Return (x, y) of the center of cell containing provided text 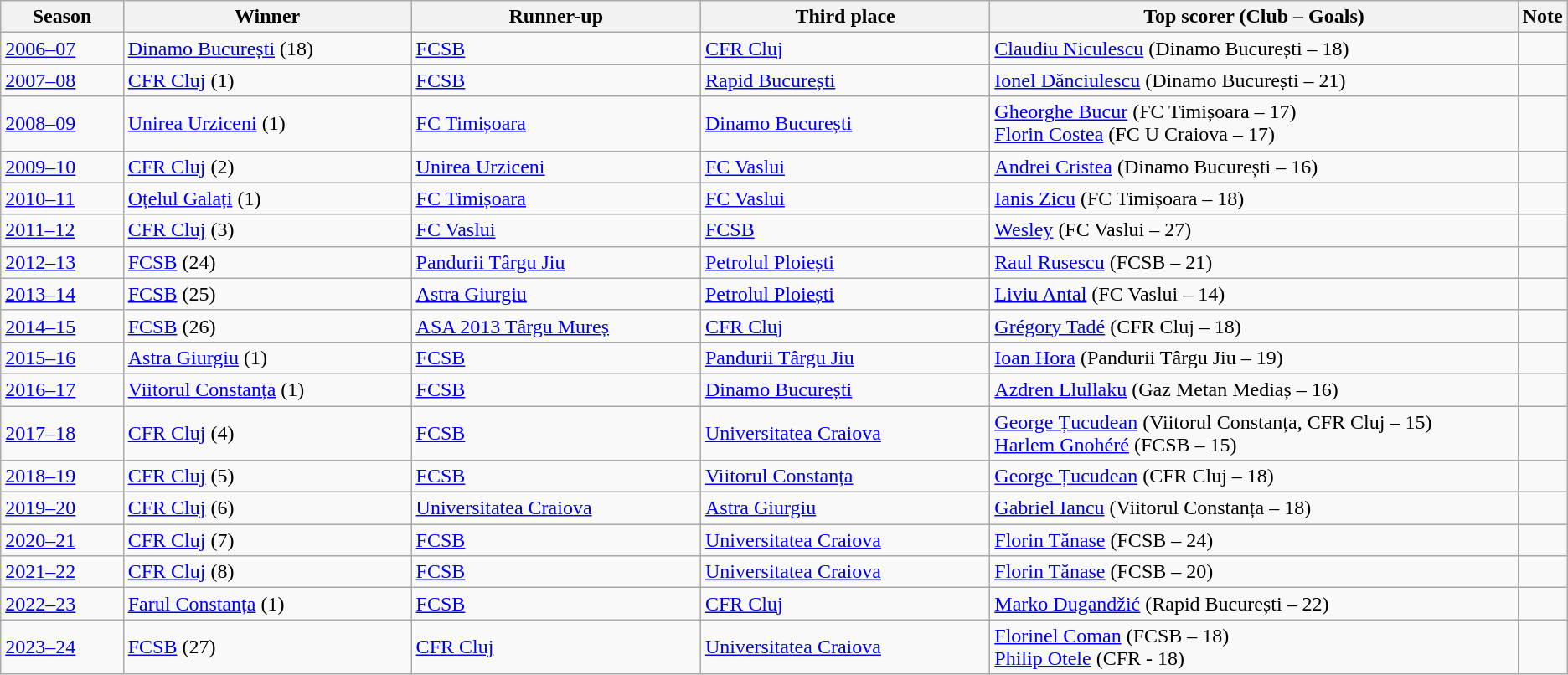
Rapid București (844, 80)
2007–08 (62, 80)
ASA 2013 Târgu Mureș (556, 326)
2016–17 (62, 389)
2018–19 (62, 477)
Florin Tănase (FCSB – 20) (1254, 572)
Gheorghe Bucur (FC Timișoara – 17) Florin Costea (FC U Craiova – 17) (1254, 124)
2012–13 (62, 262)
Marko Dugandžić (Rapid București – 22) (1254, 604)
2008–09 (62, 124)
Azdren Llullaku (Gaz Metan Mediaș – 16) (1254, 389)
2017–18 (62, 432)
CFR Cluj (4) (267, 432)
CFR Cluj (3) (267, 230)
Season (62, 17)
Viitorul Constanța (844, 477)
Winner (267, 17)
2006–07 (62, 49)
2014–15 (62, 326)
CFR Cluj (8) (267, 572)
2015–16 (62, 358)
Top scorer (Club – Goals) (1254, 17)
Farul Constanța (1) (267, 604)
Liviu Antal (FC Vaslui – 14) (1254, 294)
George Țucudean (CFR Cluj – 18) (1254, 477)
2013–14 (62, 294)
Claudiu Niculescu (Dinamo București – 18) (1254, 49)
2022–23 (62, 604)
2023–24 (62, 647)
CFR Cluj (7) (267, 540)
2020–21 (62, 540)
2021–22 (62, 572)
Ianis Zicu (FC Timișoara – 18) (1254, 198)
Ionel Dănciulescu (Dinamo București – 21) (1254, 80)
Dinamo București (18) (267, 49)
Viitorul Constanța (1) (267, 389)
Astra Giurgiu (1) (267, 358)
Grégory Tadé (CFR Cluj – 18) (1254, 326)
CFR Cluj (1) (267, 80)
Note (1543, 17)
Unirea Urziceni (1) (267, 124)
FCSB (27) (267, 647)
Florin Tănase (FCSB – 24) (1254, 540)
2019–20 (62, 508)
Runner-up (556, 17)
Raul Rusescu (FCSB – 21) (1254, 262)
CFR Cluj (5) (267, 477)
Oțelul Galați (1) (267, 198)
Ioan Hora (Pandurii Târgu Jiu – 19) (1254, 358)
FCSB (26) (267, 326)
Third place (844, 17)
2009–10 (62, 167)
Andrei Cristea (Dinamo București – 16) (1254, 167)
Gabriel Iancu (Viitorul Constanța – 18) (1254, 508)
CFR Cluj (6) (267, 508)
CFR Cluj (2) (267, 167)
George Țucudean (Viitorul Constanța, CFR Cluj – 15) Harlem Gnohéré (FCSB – 15) (1254, 432)
2010–11 (62, 198)
2011–12 (62, 230)
Wesley (FC Vaslui – 27) (1254, 230)
FCSB (24) (267, 262)
Unirea Urziceni (556, 167)
FCSB (25) (267, 294)
Florinel Coman (FCSB – 18)Philip Otele (CFR - 18) (1254, 647)
